From the cell containing the given text, extract its center point as [X, Y] coordinate. 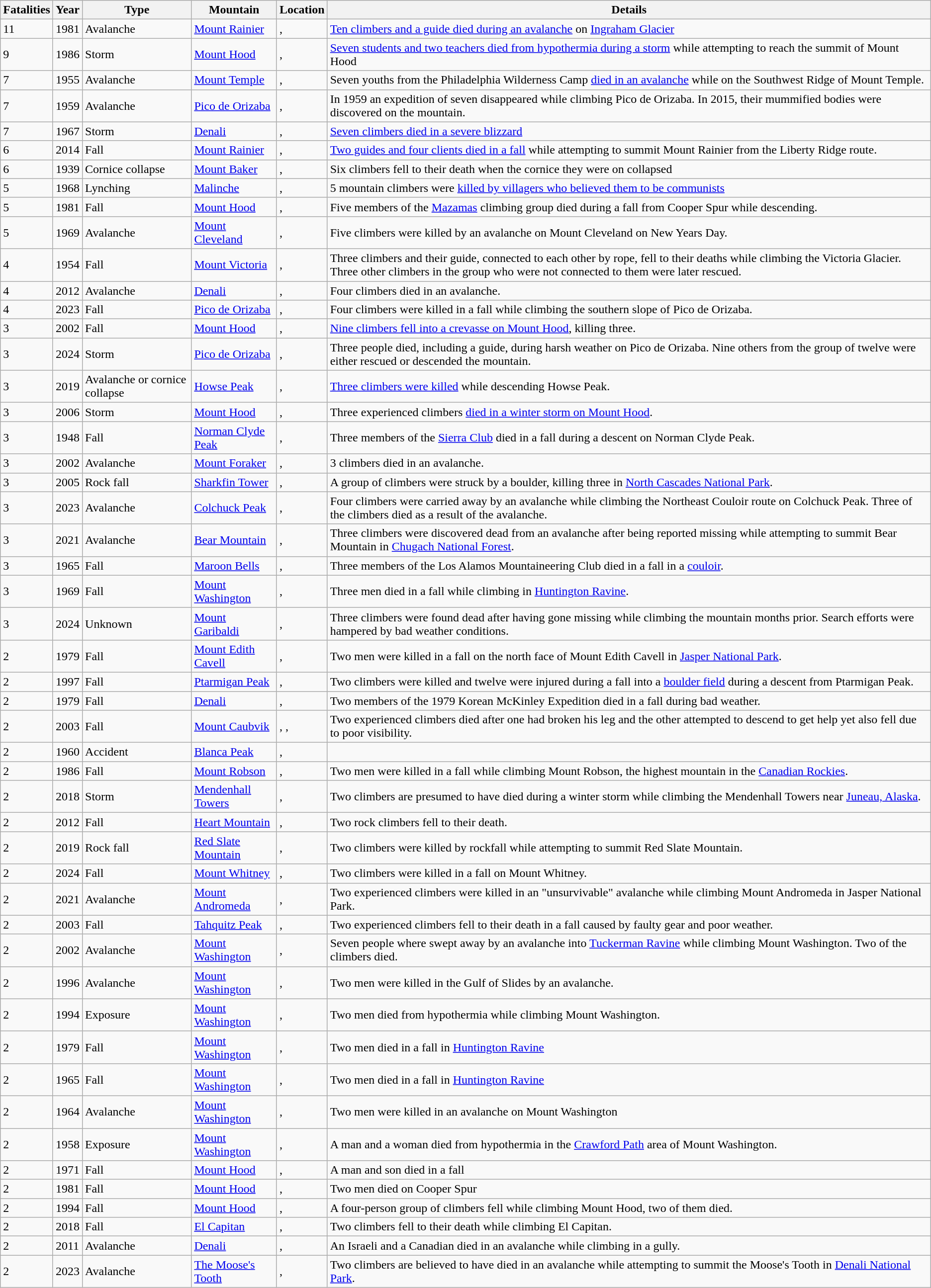
Howse Peak [234, 387]
1939 [68, 169]
Mount Caubvik [234, 727]
Tahquitz Peak [234, 925]
1967 [68, 131]
Ptarmigan Peak [234, 682]
Two climbers were killed and twelve were injured during a fall into a boulder field during a descent from Ptarmigan Peak. [629, 682]
1954 [68, 264]
The Moose's Tooth [234, 1272]
A man and a woman died from hypothermia in the Crawford Path area of Mount Washington. [629, 1144]
Malinche [234, 188]
11 [27, 29]
Two men died from hypothermia while climbing Mount Washington. [629, 1015]
Red Slate Mountain [234, 848]
Bear Mountain [234, 540]
Two climbers fell to their death while climbing El Capitan. [629, 1227]
Two experienced climbers fell to their death in a fall caused by faulty gear and poor weather. [629, 925]
Two men were killed in the Gulf of Slides by an avalanche. [629, 982]
Mendenhall Towers [234, 796]
Five climbers were killed by an avalanche on Mount Cleveland on New Years Day. [629, 233]
Two climbers are presumed to have died during a winter storm while climbing the Mendenhall Towers near Juneau, Alaska. [629, 796]
Avalanche or cornice collapse [137, 387]
1955 [68, 80]
Mount Cleveland [234, 233]
2006 [68, 412]
2014 [68, 150]
9 [27, 55]
2011 [68, 1246]
Heart Mountain [234, 822]
1996 [68, 982]
A group of climbers were struck by a boulder, killing three in North Cascades National Park. [629, 482]
A four-person group of climbers fell while climbing Mount Hood, two of them died. [629, 1208]
Cornice collapse [137, 169]
Unknown [137, 623]
An Israeli and a Canadian died in an avalanche while climbing in a gully. [629, 1246]
, , [302, 727]
Accident [137, 752]
El Capitan [234, 1227]
Colchuck Peak [234, 508]
1959 [68, 105]
1948 [68, 437]
Mount Andromeda [234, 899]
Mount Robson [234, 771]
1971 [68, 1170]
Fatalities [27, 10]
Seven climbers died in a severe blizzard [629, 131]
Blanca Peak [234, 752]
Two men died on Cooper Spur [629, 1189]
Four climbers were killed in a fall while climbing the southern slope of Pico de Orizaba. [629, 310]
Ten climbers and a guide died during an avalanche on Ingraham Glacier [629, 29]
Five members of the Mazamas climbing group died during a fall from Cooper Spur while descending. [629, 207]
Maroon Bells [234, 566]
1960 [68, 752]
Six climbers fell to their death when the cornice they were on collapsed [629, 169]
1964 [68, 1112]
Mount Victoria [234, 264]
1968 [68, 188]
Lynching [137, 188]
Year [68, 10]
5 mountain climbers were killed by villagers who believed them to be communists [629, 188]
Mount Temple [234, 80]
Two men were killed in an avalanche on Mount Washington [629, 1112]
Details [629, 10]
Three climbers were killed while descending Howse Peak. [629, 387]
A man and son died in a fall [629, 1170]
Three men died in a fall while climbing in Huntington Ravine. [629, 592]
Two experienced climbers were killed in an "unsurvivable" avalanche while climbing Mount Andromeda in Jasper National Park. [629, 899]
Two rock climbers fell to their death. [629, 822]
In 1959 an expedition of seven disappeared while climbing Pico de Orizaba. In 2015, their mummified bodies were discovered on the mountain. [629, 105]
Three experienced climbers died in a winter storm on Mount Hood. [629, 412]
Two men were killed in a fall on the north face of Mount Edith Cavell in Jasper National Park. [629, 656]
Type [137, 10]
1997 [68, 682]
Three members of the Los Alamos Mountaineering Club died in a fall in a couloir. [629, 566]
Norman Clyde Peak [234, 437]
Two men were killed in a fall while climbing Mount Robson, the highest mountain in the Canadian Rockies. [629, 771]
Location [302, 10]
Two climbers were killed in a fall on Mount Whitney. [629, 873]
Two members of the 1979 Korean McKinley Expedition died in a fall during bad weather. [629, 700]
Four climbers died in an avalanche. [629, 291]
1958 [68, 1144]
Sharkfin Tower [234, 482]
Nine climbers fell into a crevasse on Mount Hood, killing three. [629, 329]
Two guides and four clients died in a fall while attempting to summit Mount Rainier from the Liberty Ridge route. [629, 150]
Mount Whitney [234, 873]
Mount Garibaldi [234, 623]
Seven students and two teachers died from hypothermia during a storm while attempting to reach the summit of Mount Hood [629, 55]
Two experienced climbers died after one had broken his leg and the other attempted to descend to get help yet also fell due to poor visibility. [629, 727]
3 climbers died in an avalanche. [629, 463]
Mount Foraker [234, 463]
Mountain [234, 10]
Mount Baker [234, 169]
Three members of the Sierra Club died in a fall during a descent on Norman Clyde Peak. [629, 437]
Seven youths from the Philadelphia Wilderness Camp died in an avalanche while on the Southwest Ridge of Mount Temple. [629, 80]
Mount Edith Cavell [234, 656]
Two climbers were killed by rockfall while attempting to summit Red Slate Mountain. [629, 848]
2005 [68, 482]
Two climbers are believed to have died in an avalanche while attempting to summit the Moose's Tooth in Denali National Park. [629, 1272]
Seven people where swept away by an avalanche into Tuckerman Ravine while climbing Mount Washington. Two of the climbers died. [629, 950]
